Scan for the cell matching the given text and deliver its (x, y) coordinate at center. 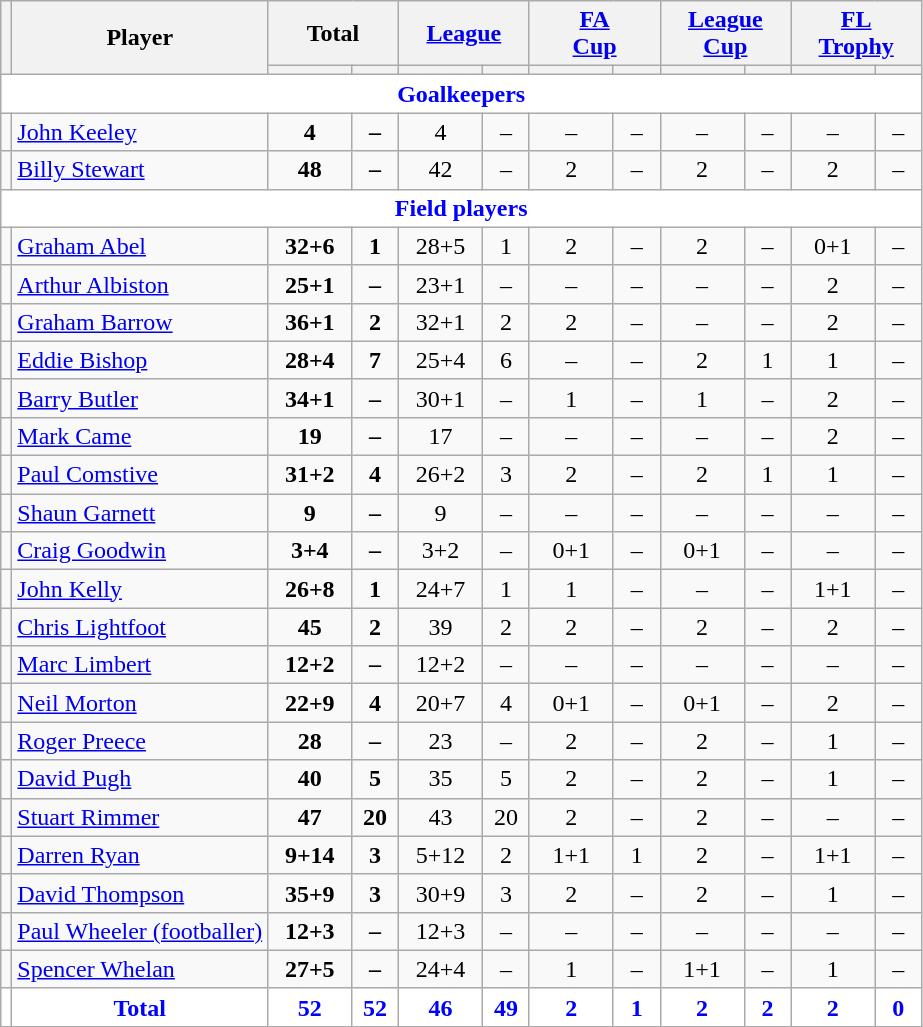
Darren Ryan (140, 855)
Arthur Albiston (140, 284)
Barry Butler (140, 398)
25+4 (440, 360)
28+4 (310, 360)
49 (506, 1007)
42 (440, 170)
35 (440, 779)
David Pugh (140, 779)
46 (440, 1007)
40 (310, 779)
23 (440, 741)
35+9 (310, 893)
Shaun Garnett (140, 513)
32+1 (440, 322)
28 (310, 741)
30+9 (440, 893)
47 (310, 817)
LeagueCup (726, 34)
23+1 (440, 284)
Chris Lightfoot (140, 627)
Paul Wheeler (footballer) (140, 931)
32+6 (310, 246)
6 (506, 360)
Paul Comstive (140, 475)
43 (440, 817)
25+1 (310, 284)
Billy Stewart (140, 170)
Mark Came (140, 437)
30+1 (440, 398)
24+4 (440, 969)
Player (140, 38)
5+12 (440, 855)
26+8 (310, 589)
Eddie Bishop (140, 360)
David Thompson (140, 893)
36+1 (310, 322)
John Kelly (140, 589)
28+5 (440, 246)
9+14 (310, 855)
Graham Abel (140, 246)
League (464, 34)
FACup (594, 34)
24+7 (440, 589)
Stuart Rimmer (140, 817)
19 (310, 437)
27+5 (310, 969)
FLTrophy (856, 34)
3+2 (440, 551)
3+4 (310, 551)
26+2 (440, 475)
Field players (462, 208)
Craig Goodwin (140, 551)
Marc Limbert (140, 665)
45 (310, 627)
John Keeley (140, 132)
Graham Barrow (140, 322)
31+2 (310, 475)
Goalkeepers (462, 94)
Roger Preece (140, 741)
34+1 (310, 398)
0 (898, 1007)
20+7 (440, 703)
39 (440, 627)
48 (310, 170)
17 (440, 437)
Neil Morton (140, 703)
7 (376, 360)
22+9 (310, 703)
Spencer Whelan (140, 969)
